Search for the cell housing the specified text and yield its [X, Y] center coordinate. 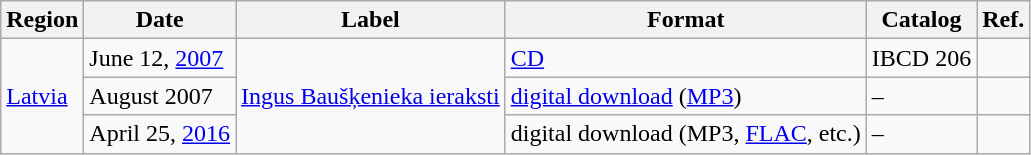
Format [686, 20]
Ingus Baušķenieka ieraksti [371, 96]
CD [686, 58]
June 12, 2007 [160, 58]
August 2007 [160, 96]
Catalog [921, 20]
Label [371, 20]
digital download (MP3) [686, 96]
Ref. [1004, 20]
Date [160, 20]
Region [42, 20]
IBCD 206 [921, 58]
Latvia [42, 96]
April 25, 2016 [160, 134]
digital download (MP3, FLAC, etc.) [686, 134]
